Search for the cell housing the specified text and yield its [x, y] center coordinate. 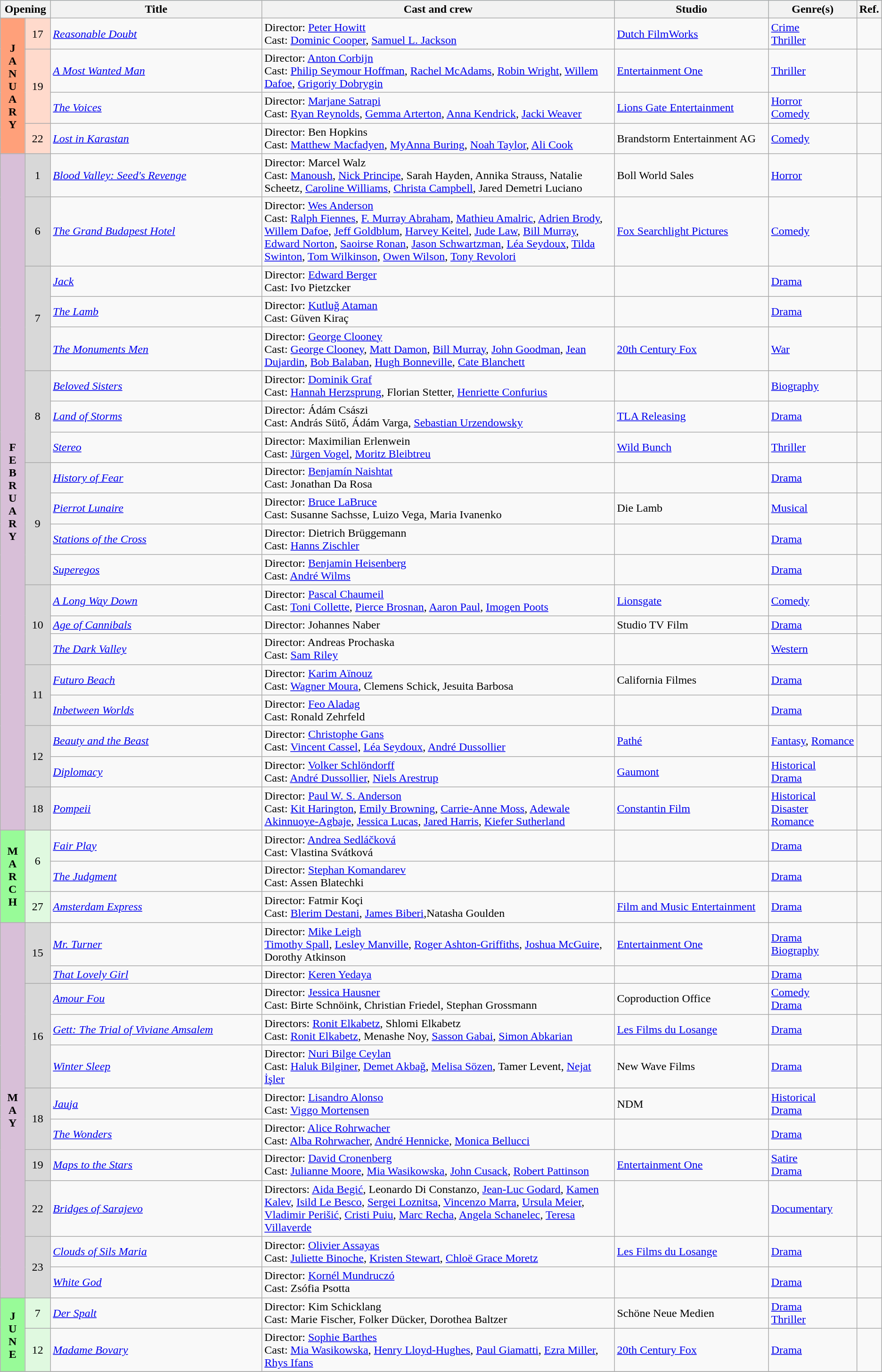
Western [812, 649]
Beauty and the Beast [156, 741]
Fair Play [156, 845]
Director: Feo Aladag Cast: Ronald Zehrfeld [438, 710]
Directors: Ronit Elkabetz, Shlomi Elkabetz Cast: Ronit Elkabetz, Menashe Noy, Sasson Gabai, Simon Abkarian [438, 1030]
Director: Stephan Komandarev Cast: Assen Blatechki [438, 876]
Land of Storms [156, 416]
JANUARY [13, 86]
Pompeii [156, 808]
10 [38, 625]
White God [156, 1282]
That Lovely Girl [156, 975]
Fox Searchlight Pictures [692, 231]
Pierrot Lunaire [156, 509]
Historical Disaster Romance [812, 808]
Director: Jessica Hausner Cast: Birte Schnöink, Christian Friedel, Stephan Grossmann [438, 999]
Director: Keren Yedaya [438, 975]
Schöne Neue Medien [692, 1313]
Director: Kim Schicklang Cast: Marie Fischer, Folker Dücker, Dorothea Baltzer [438, 1313]
Inbetween Worlds [156, 710]
Director: Dominik Graf Cast: Hannah Herzsprung, Florian Stetter, Henriette Confurius [438, 385]
Boll World Sales [692, 175]
Crime Thriller [812, 34]
Gett: The Trial of Viviane Amsalem [156, 1030]
Pathé [692, 741]
The Grand Budapest Hotel [156, 231]
Director: Andrea Sedláčková Cast: Vlastina Svátková [438, 845]
Director: Christophe Gans Cast: Vincent Cassel, Léa Seydoux, André Dussollier [438, 741]
Horror Comedy [812, 107]
Bridges of Sarajevo [156, 1208]
Director: Dietrich Brüggemann Cast: Hanns Zischler [438, 539]
Brandstorm Entertainment AG [692, 139]
Beloved Sisters [156, 385]
Director: Edward Berger Cast: Ivo Pietzcker [438, 281]
War [812, 349]
15 [38, 953]
16 [38, 1036]
17 [38, 34]
11 [38, 695]
Title [156, 9]
Superegos [156, 570]
Director: Lisandro Alonso Cast: Viggo Mortensen [438, 1103]
Comedy Drama [812, 999]
The Judgment [156, 876]
Clouds of Sils Maria [156, 1251]
Director: David Cronenberg Cast: Julianne Moore, Mia Wasikowska, John Cusack, Robert Pattinson [438, 1165]
Diplomacy [156, 772]
Constantin Film [692, 808]
Lionsgate [692, 600]
Amour Fou [156, 999]
Jauja [156, 1103]
New Wave Films [692, 1067]
Maps to the Stars [156, 1165]
Director: Karim Aïnouz Cast: Wagner Moura, Clemens Schick, Jesuita Barbosa [438, 679]
NDM [692, 1103]
Director: Bruce LaBruce Cast: Susanne Sachsse, Luizo Vega, Maria Ivanenko [438, 509]
Reasonable Doubt [156, 34]
Studio TV Film [692, 625]
Director: Marjane Satrapi Cast: Ryan Reynolds, Gemma Arterton, Anna Kendrick, Jacki Weaver [438, 107]
Genre(s) [812, 9]
The Voices [156, 107]
The Lamb [156, 312]
Lions Gate Entertainment [692, 107]
Director: Sophie Barthes Cast: Mia Wasikowska, Henry Lloyd-Hughes, Paul Giamatti, Ezra Miller, Rhys Ifans [438, 1350]
Horror [812, 175]
Director: Kornél Mundruczó Cast: Zsófia Psotta [438, 1282]
Jack [156, 281]
8 [38, 416]
MAY [13, 1110]
Der Spalt [156, 1313]
Ref. [869, 9]
Amsterdam Express [156, 906]
Age of Cannibals [156, 625]
Lost in Karastan [156, 139]
Coproduction Office [692, 999]
Director: Fatmir Koçi Cast: Blerim Destani, James Biberi,Natasha Goulden [438, 906]
Director: Alice Rohrwacher Cast: Alba Rohrwacher, André Hennicke, Monica Bellucci [438, 1135]
Opening [25, 9]
Cast and crew [438, 9]
Director: Benjamín Naishtat Cast: Jonathan Da Rosa [438, 478]
Director: Maximilian Erlenwein Cast: Jürgen Vogel, Moritz Bleibtreu [438, 447]
TLA Releasing [692, 416]
The Wonders [156, 1135]
Studio [692, 9]
9 [38, 524]
Director: Anton Corbijn Cast: Philip Seymour Hoffman, Rachel McAdams, Robin Wright, Willem Dafoe, Grigoriy Dobrygin [438, 71]
The Dark Valley [156, 649]
Director: Kutluğ Ataman Cast: Güven Kiraç [438, 312]
Documentary [812, 1208]
Director: Mike Leigh Timothy Spall, Lesley Manville, Roger Ashton-Griffiths, Joshua McGuire, Dorothy Atkinson [438, 944]
The Monuments Men [156, 349]
Director: Pascal Chaumeil Cast: Toni Collette, Pierce Brosnan, Aaron Paul, Imogen Poots [438, 600]
Musical [812, 509]
Stereo [156, 447]
Director: Nuri Bilge Ceylan Cast: Haluk Bilginer, Demet Akbağ, Melisa Sözen, Tamer Levent, Nejat İşler [438, 1067]
JUNE [13, 1334]
Wild Bunch [692, 447]
California Filmes [692, 679]
Director: Ádám Császi Cast: András Sütő, Ádám Varga, Sebastian Urzendowsky [438, 416]
Film and Music Entertainment [692, 906]
Blood Valley: Seed's Revenge [156, 175]
Satire Drama [812, 1165]
Stations of the Cross [156, 539]
A Most Wanted Man [156, 71]
1 [38, 175]
Director: Peter Howitt Cast: Dominic Cooper, Samuel L. Jackson [438, 34]
Drama Biography [812, 944]
Dutch FilmWorks [692, 34]
27 [38, 906]
Director: Ben Hopkins Cast: Matthew Macfadyen, MyAnna Buring, Noah Taylor, Ali Cook [438, 139]
23 [38, 1267]
Director: Benjamin Heisenberg Cast: André Wilms [438, 570]
Madame Bovary [156, 1350]
Director: Andreas Prochaska Cast: Sam Riley [438, 649]
Winter Sleep [156, 1067]
History of Fear [156, 478]
Director: Johannes Naber [438, 625]
Gaumont [692, 772]
Die Lamb [692, 509]
Drama Thriller [812, 1313]
MARCH [13, 876]
Director: Volker Schlöndorff Cast: André Dussollier, Niels Arestrup [438, 772]
Mr. Turner [156, 944]
FEBRUARY [13, 492]
Futuro Beach [156, 679]
Fantasy, Romance [812, 741]
Director: Olivier Assayas Cast: Juliette Binoche, Kristen Stewart, Chloë Grace Moretz [438, 1251]
Biography [812, 385]
Director: George Clooney Cast: George Clooney, Matt Damon, Bill Murray, John Goodman, Jean Dujardin, Bob Balaban, Hugh Bonneville, Cate Blanchett [438, 349]
A Long Way Down [156, 600]
